Output the (X, Y) coordinate of the center of the cell containing the given text.  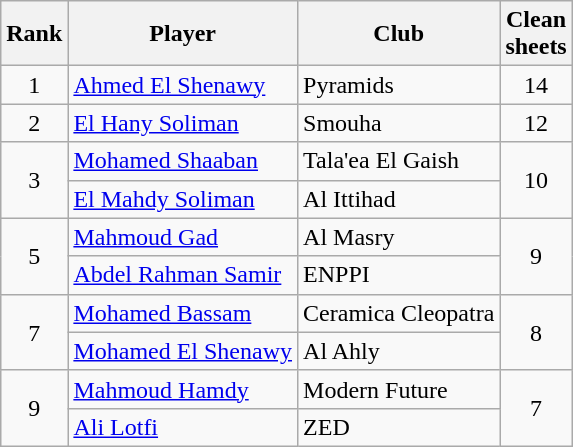
Al Ittihad (399, 199)
Al Ahly (399, 351)
Club (399, 34)
1 (34, 85)
El Mahdy Soliman (183, 199)
5 (34, 256)
Mohamed Shaaban (183, 161)
Mohamed El Shenawy (183, 351)
Rank (34, 34)
Modern Future (399, 389)
12 (536, 123)
14 (536, 85)
Pyramids (399, 85)
Tala'ea El Gaish (399, 161)
Abdel Rahman Samir (183, 275)
El Hany Soliman (183, 123)
Ali Lotfi (183, 427)
10 (536, 180)
8 (536, 332)
3 (34, 180)
Ahmed El Shenawy (183, 85)
Al Masry (399, 237)
2 (34, 123)
ZED (399, 427)
Cleansheets (536, 34)
Player (183, 34)
Mahmoud Gad (183, 237)
Mohamed Bassam (183, 313)
ENPPI (399, 275)
Mahmoud Hamdy (183, 389)
Ceramica Cleopatra (399, 313)
Smouha (399, 123)
